Scan for the cell matching the given text and deliver its [x, y] coordinate at center. 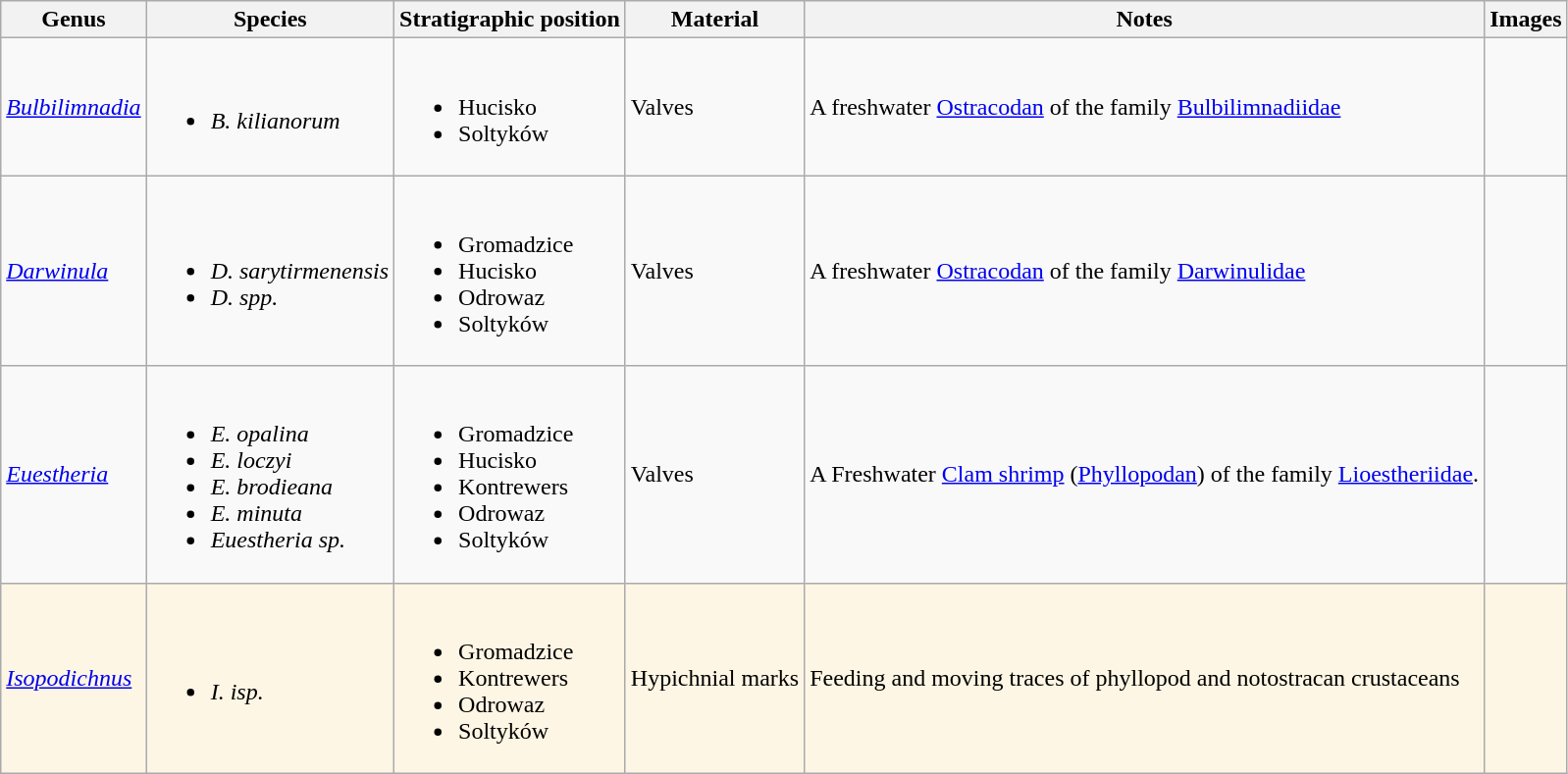
Bulbilimnadia [74, 107]
D. sarytirmenensisD. spp. [270, 271]
HuciskoSoltyków [510, 107]
Material [714, 20]
Feeding and moving traces of phyllopod and notostracan crustaceans [1144, 678]
Isopodichnus [74, 678]
GromadziceHuciskoOdrowazSoltyków [510, 271]
B. kilianorum [270, 107]
GromadziceKontrewersOdrowazSoltyków [510, 678]
A Freshwater Clam shrimp (Phyllopodan) of the family Lioestheriidae. [1144, 475]
E. opalinaE. loczyiE. brodieanaE. minutaEuestheria sp. [270, 475]
I. isp. [270, 678]
Genus [74, 20]
Hypichnial marks [714, 678]
Notes [1144, 20]
A freshwater Ostracodan of the family Bulbilimnadiidae [1144, 107]
GromadziceHuciskoKontrewersOdrowazSoltyków [510, 475]
A freshwater Ostracodan of the family Darwinulidae [1144, 271]
Images [1526, 20]
Darwinula [74, 271]
Stratigraphic position [510, 20]
Euestheria [74, 475]
Species [270, 20]
